Return the (X, Y) coordinate for the center point of the cell that contains the specified text.  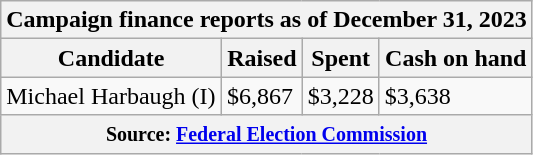
$6,867 (262, 96)
$3,638 (456, 96)
Source: Federal Election Commission (266, 134)
Campaign finance reports as of December 31, 2023 (266, 20)
Candidate (112, 58)
$3,228 (340, 96)
Michael Harbaugh (I) (112, 96)
Raised (262, 58)
Spent (340, 58)
Cash on hand (456, 58)
